Locate the cell with the specified text and output its (x, y) center coordinate. 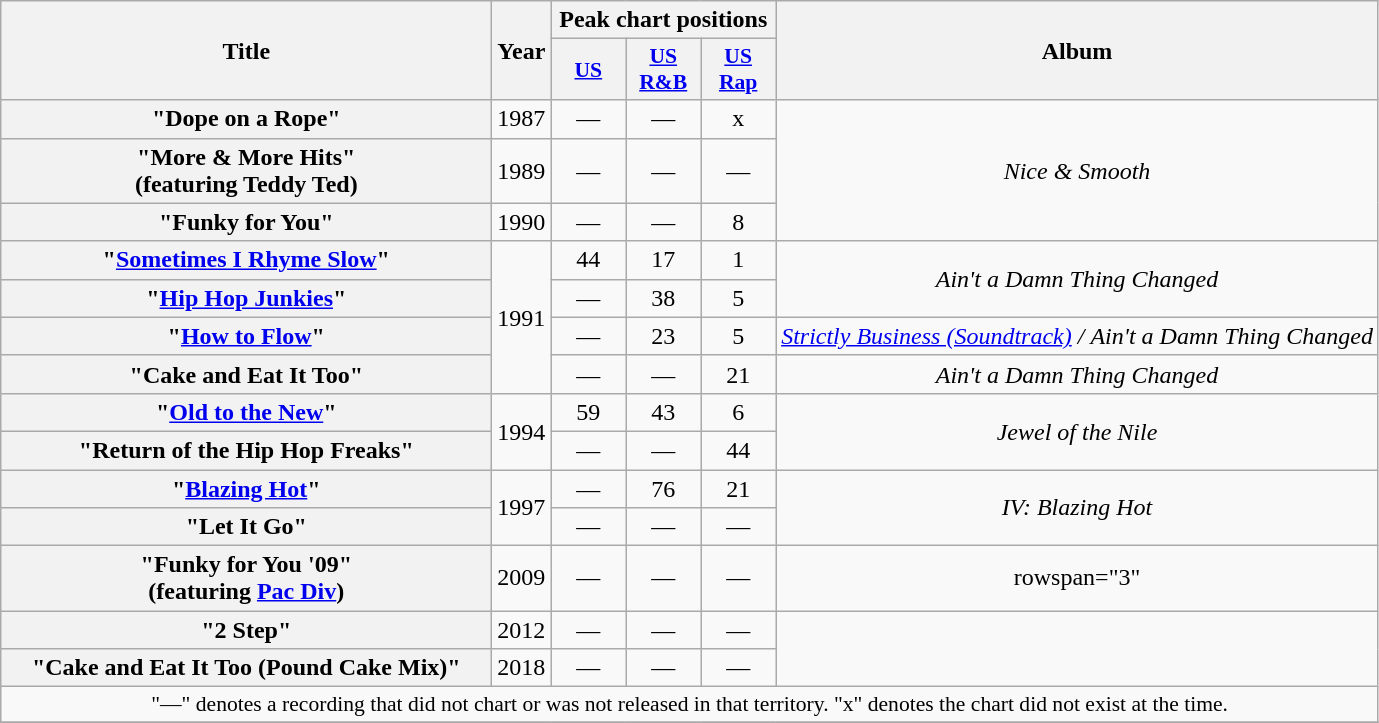
Peak chart positions (664, 20)
1997 (522, 508)
1987 (522, 119)
1994 (522, 431)
43 (664, 412)
Year (522, 50)
rowspan="3" (1078, 578)
2012 (522, 630)
Title (246, 50)
"Blazing Hot" (246, 489)
x (738, 119)
US R&B (664, 70)
Nice & Smooth (1078, 170)
38 (664, 298)
IV: Blazing Hot (1078, 508)
"Let It Go" (246, 527)
"2 Step" (246, 630)
8 (738, 222)
2018 (522, 668)
1 (738, 260)
"Funky for You" (246, 222)
"Cake and Eat It Too (Pound Cake Mix)" (246, 668)
59 (588, 412)
76 (664, 489)
US (588, 70)
"Dope on a Rope" (246, 119)
US Rap (738, 70)
1991 (522, 317)
1990 (522, 222)
6 (738, 412)
17 (664, 260)
"Funky for You '09"(featuring Pac Div) (246, 578)
"Cake and Eat It Too" (246, 374)
"Return of the Hip Hop Freaks" (246, 450)
"How to Flow" (246, 336)
Strictly Business (Soundtrack) / Ain't a Damn Thing Changed (1078, 336)
Album (1078, 50)
Jewel of the Nile (1078, 431)
23 (664, 336)
"More & More Hits"(featuring Teddy Ted) (246, 170)
1989 (522, 170)
"—" denotes a recording that did not chart or was not released in that territory. "x" denotes the chart did not exist at the time. (690, 705)
"Hip Hop Junkies" (246, 298)
"Old to the New" (246, 412)
2009 (522, 578)
"Sometimes I Rhyme Slow" (246, 260)
